Determine the (X, Y) coordinate at the center of the cell enclosing the given text.  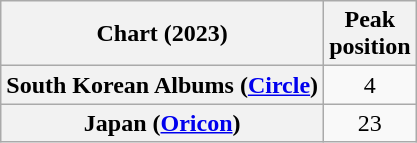
Peakposition (370, 34)
23 (370, 123)
Japan (Oricon) (162, 123)
4 (370, 85)
Chart (2023) (162, 34)
South Korean Albums (Circle) (162, 85)
